Find where the given text appears and provide that cell's center as (x, y) coordinate. 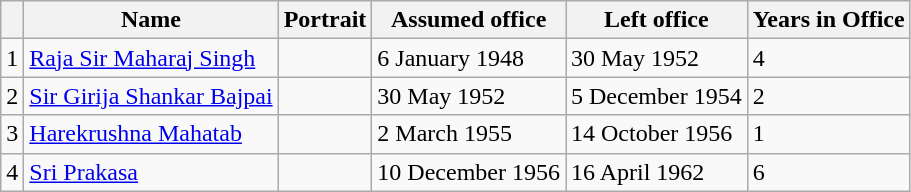
Sir Girija Shankar Bajpai (151, 96)
5 December 1954 (657, 96)
Sri Prakasa (151, 172)
Raja Sir Maharaj Singh (151, 58)
10 December 1956 (469, 172)
3 (12, 134)
Left office (657, 20)
6 (828, 172)
14 October 1956 (657, 134)
Years in Office (828, 20)
Assumed office (469, 20)
6 January 1948 (469, 58)
16 April 1962 (657, 172)
Name (151, 20)
2 March 1955 (469, 134)
Portrait (325, 20)
Harekrushna Mahatab (151, 134)
